Capture the cell that displays the provided text and extract its (x, y) central coordinate. 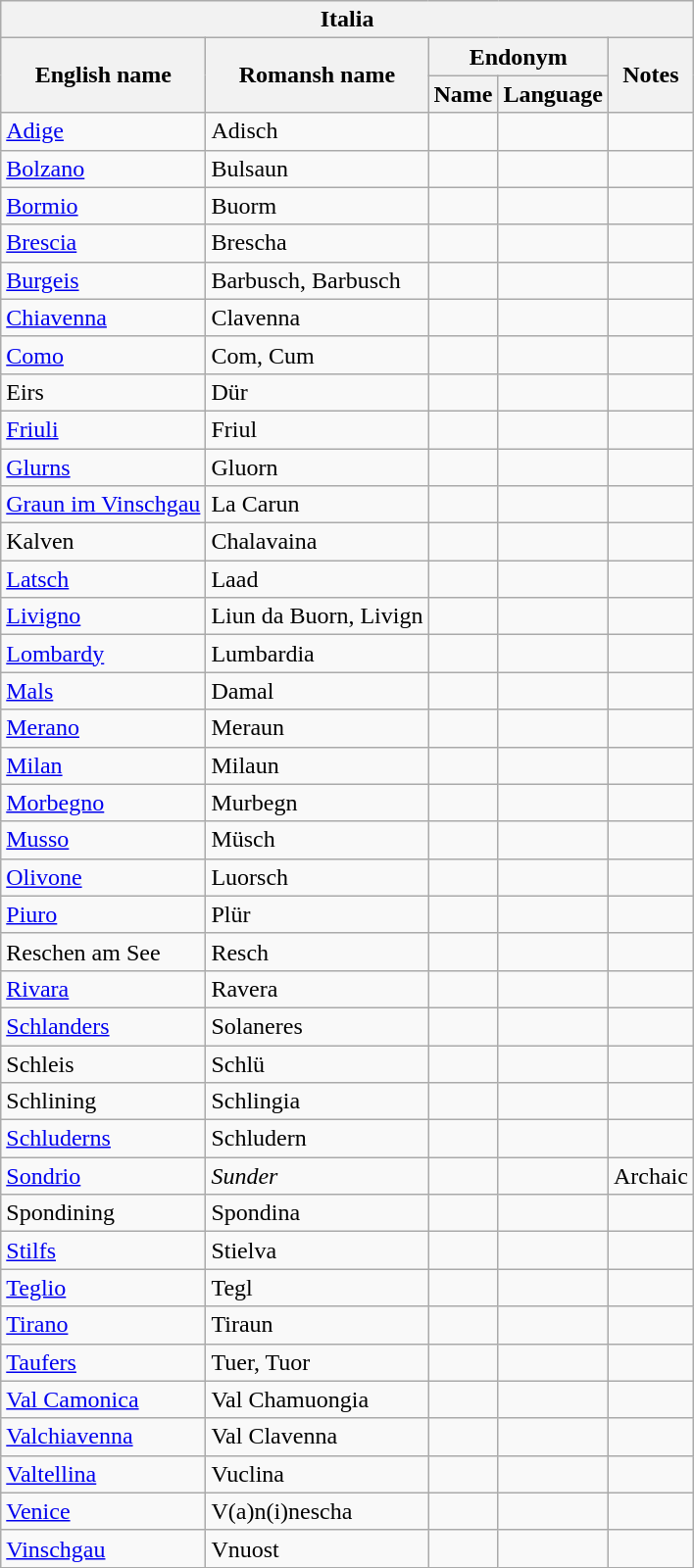
Laad (318, 579)
Clavenna (318, 318)
Schlining (104, 1102)
Endonym (518, 57)
Venice (104, 1511)
Brescha (318, 243)
V(a)n(i)nescha (318, 1511)
Val Camonica (104, 1399)
Lumbardia (318, 654)
Tuer, Tuor (318, 1362)
Olivone (104, 877)
Milan (104, 765)
Lombardy (104, 654)
Chiavenna (104, 318)
Bulsaun (318, 169)
Resch (318, 952)
Language (553, 94)
Dür (318, 392)
Buorm (318, 206)
La Carun (318, 505)
Italia (347, 20)
English name (104, 75)
Notes (651, 75)
Val Chamuongia (318, 1399)
Reschen am See (104, 952)
Rivara (104, 989)
Bormio (104, 206)
Schleis (104, 1063)
Sunder (318, 1176)
Friul (318, 429)
Schlü (318, 1063)
Com, Cum (318, 355)
Taufers (104, 1362)
Vuclina (318, 1474)
Spondina (318, 1213)
Milaun (318, 765)
Morbegno (104, 803)
Musso (104, 840)
Piuro (104, 914)
Romansh name (318, 75)
Adisch (318, 131)
Valchiavenna (104, 1437)
Mals (104, 691)
Luorsch (318, 877)
Brescia (104, 243)
Burgeis (104, 280)
Ravera (318, 989)
Plür (318, 914)
Meraun (318, 728)
Stilfs (104, 1250)
Murbegn (318, 803)
Valtellina (104, 1474)
Archaic (651, 1176)
Glurns (104, 467)
Schludern (318, 1139)
Adige (104, 131)
Stielva (318, 1250)
Latsch (104, 579)
Liun da Buorn, Livign (318, 616)
Friuli (104, 429)
Tirano (104, 1325)
Kalven (104, 542)
Damal (318, 691)
Solaneres (318, 1026)
Eirs (104, 392)
Merano (104, 728)
Val Clavenna (318, 1437)
Vnuost (318, 1548)
Teglio (104, 1288)
Name (463, 94)
Schluderns (104, 1139)
Livigno (104, 616)
Como (104, 355)
Tiraun (318, 1325)
Sondrio (104, 1176)
Barbusch, Barbusch (318, 280)
Schlingia (318, 1102)
Spondining (104, 1213)
Schlanders (104, 1026)
Bolzano (104, 169)
Chalavaina (318, 542)
Vinschgau (104, 1548)
Graun im Vinschgau (104, 505)
Tegl (318, 1288)
Gluorn (318, 467)
Müsch (318, 840)
